Scan for the cell matching the given text and deliver its [x, y] coordinate at center. 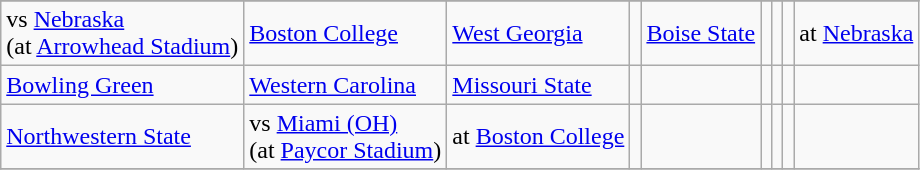
at Nebraska [856, 34]
Boston College [346, 34]
Bowling Green [122, 85]
at Boston College [538, 136]
vs Miami (OH)(at Paycor Stadium) [346, 136]
Missouri State [538, 85]
vs Nebraska (at Arrowhead Stadium) [122, 34]
Western Carolina [346, 85]
Boise State [701, 34]
West Georgia [538, 34]
Northwestern State [122, 136]
